Detect which cell encompasses the target text, then output its [X, Y] center coordinate. 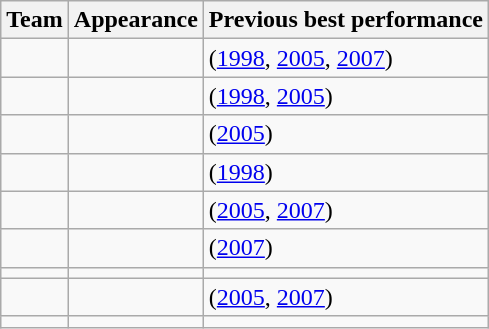
(1998) [346, 172]
Previous best performance [346, 20]
(2005) [346, 134]
(2007) [346, 248]
Appearance [136, 20]
(1998, 2005, 2007) [346, 58]
Team [35, 20]
(1998, 2005) [346, 96]
